Return the (X, Y) coordinate for the center point of the cell that contains the specified text.  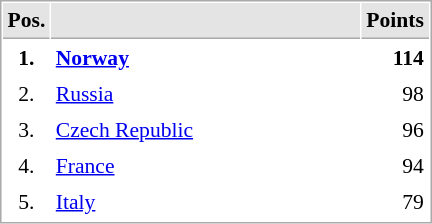
94 (396, 165)
France (206, 165)
Norway (206, 57)
3. (26, 129)
Points (396, 21)
2. (26, 93)
96 (396, 129)
Italy (206, 201)
Russia (206, 93)
Czech Republic (206, 129)
Pos. (26, 21)
1. (26, 57)
98 (396, 93)
4. (26, 165)
79 (396, 201)
5. (26, 201)
114 (396, 57)
